Extract the (x, y) coordinate from the center of the cell holding the provided text.  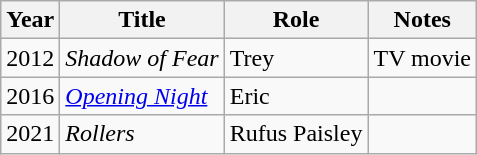
Role (296, 20)
2012 (30, 58)
Rollers (142, 134)
Title (142, 20)
Eric (296, 96)
Trey (296, 58)
Opening Night (142, 96)
Notes (422, 20)
Shadow of Fear (142, 58)
Rufus Paisley (296, 134)
2021 (30, 134)
Year (30, 20)
2016 (30, 96)
TV movie (422, 58)
